Output the (x, y) coordinate of the center of the cell containing the given text.  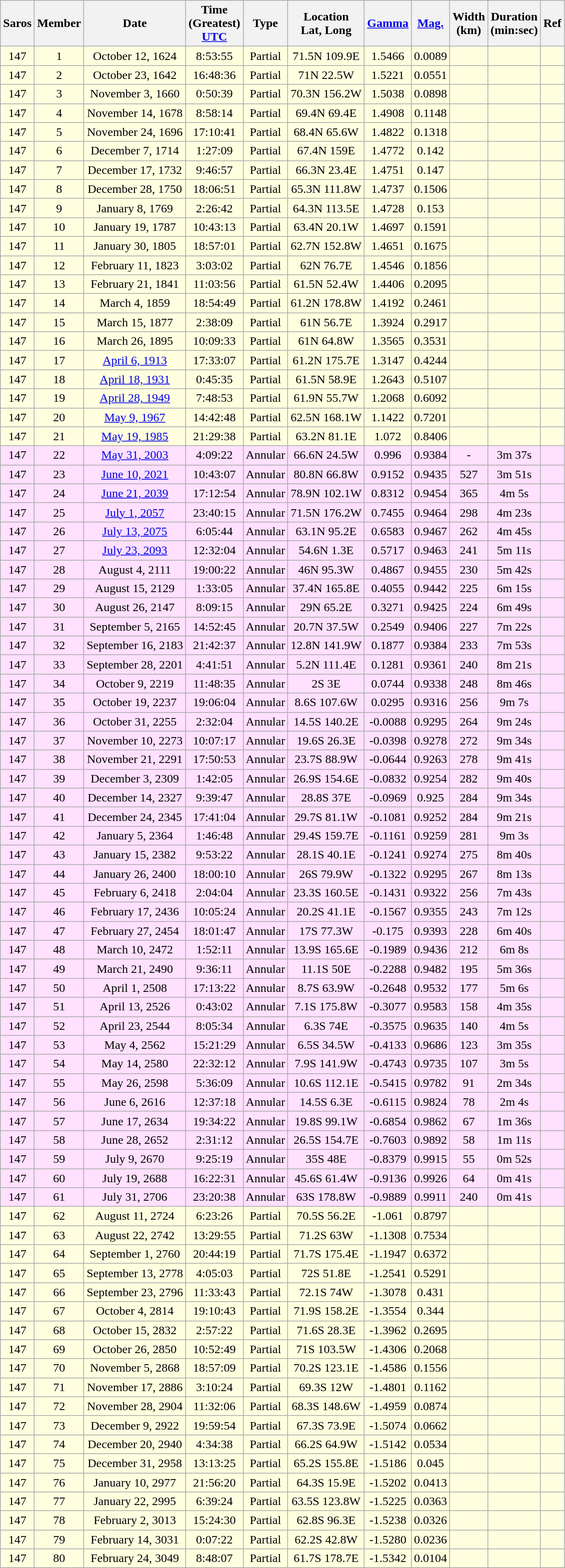
February 14, 3031 (135, 1540)
1.4772 (388, 151)
December 20, 2940 (135, 1444)
243 (469, 912)
6m 15s (514, 589)
September 5, 2165 (135, 627)
8:53:55 (214, 56)
68.3S 148.6W (326, 1406)
248 (469, 684)
275 (469, 854)
1.3924 (388, 322)
-0.175 (388, 931)
May 26, 2598 (135, 1083)
0.7534 (430, 1235)
-1.5225 (388, 1502)
62 (59, 1216)
LocationLat, Long (326, 23)
0:45:35 (214, 379)
-1.5238 (388, 1521)
June 28, 2652 (135, 1140)
0.1877 (388, 646)
11:48:35 (214, 684)
August 26, 2147 (135, 608)
5m 11s (514, 550)
62N 76.7E (326, 265)
0.7455 (388, 512)
Date (135, 23)
April 23, 2544 (135, 1026)
0.8312 (388, 493)
28.1S 40.1E (326, 854)
21:56:20 (214, 1483)
0.0104 (430, 1559)
61N 64.8W (326, 341)
0.0326 (430, 1521)
0.0413 (430, 1483)
December 28, 1750 (135, 189)
0.6372 (430, 1254)
76 (59, 1483)
0.9735 (430, 1064)
7m 53s (514, 646)
17:41:04 (214, 816)
0.9338 (430, 684)
-1.061 (388, 1216)
9m 3s (514, 835)
49 (59, 969)
November 14, 1678 (135, 113)
November 28, 2904 (135, 1406)
1.2068 (388, 398)
0.9824 (430, 1102)
10:52:49 (214, 1349)
4m 45s (514, 531)
23 (59, 474)
December 24, 2345 (135, 816)
14 (59, 303)
2:31:12 (214, 1140)
0.9316 (430, 703)
61.2N 175.7E (326, 360)
0.2549 (388, 627)
-0.1241 (388, 854)
5m 42s (514, 569)
46N 95.3W (326, 569)
0.8797 (430, 1216)
0.9464 (430, 512)
2:57:22 (214, 1330)
July 9, 2670 (135, 1159)
0.4867 (388, 569)
0.9254 (430, 779)
September 28, 2201 (135, 665)
195 (469, 969)
0:07:22 (214, 1540)
7.1S 175.8W (326, 1007)
June 17, 2634 (135, 1121)
September 13, 2778 (135, 1273)
1.5221 (388, 75)
13:29:55 (214, 1235)
1.4651 (388, 246)
11 (59, 246)
-0.1989 (388, 950)
3m 35s (514, 1045)
October 4, 2814 (135, 1311)
19:06:04 (214, 703)
63.2N 81.1E (326, 436)
0.1506 (430, 189)
177 (469, 988)
0.9259 (430, 835)
1m 36s (514, 1121)
61N 56.7E (326, 322)
11.1S 50E (326, 969)
2:04:04 (214, 893)
66.2S 64.9W (326, 1444)
69.3S 12W (326, 1387)
10:05:24 (214, 912)
35S 48E (326, 1159)
0.5717 (388, 550)
62.2S 42.8W (326, 1540)
12:37:18 (214, 1102)
8:58:14 (214, 113)
16:22:31 (214, 1178)
19.8S 99.1W (326, 1121)
4:05:03 (214, 1273)
-1.2541 (388, 1273)
72 (59, 1406)
51 (59, 1007)
September 23, 2796 (135, 1292)
62.8S 96.3E (326, 1521)
9m 41s (514, 760)
November 17, 2886 (135, 1387)
-0.4743 (388, 1064)
6m 40s (514, 931)
February 2, 3013 (135, 1521)
November 10, 2273 (135, 741)
1.4546 (388, 265)
8:09:15 (214, 608)
0.1591 (430, 227)
73 (59, 1425)
-1.3554 (388, 1311)
-0.0644 (388, 760)
61.5N 52.4W (326, 284)
9:36:11 (214, 969)
July 31, 2706 (135, 1197)
14.5S 6.3E (326, 1102)
72S 51.8E (326, 1273)
6m 49s (514, 608)
42 (59, 835)
-0.0832 (388, 779)
1:46:48 (214, 835)
123 (469, 1045)
1.4728 (388, 208)
0.4244 (430, 360)
0.045 (430, 1463)
-1.5202 (388, 1483)
44 (59, 874)
0.0551 (430, 75)
11:33:43 (214, 1292)
0.5107 (430, 379)
35 (59, 703)
0.9393 (430, 931)
22:32:12 (214, 1064)
6m 8s (514, 950)
0.1556 (430, 1368)
-0.1567 (388, 912)
1.4697 (388, 227)
0.142 (430, 151)
70 (59, 1368)
56 (59, 1102)
October 12, 1624 (135, 56)
74 (59, 1444)
18:06:51 (214, 189)
71.5N 176.2W (326, 512)
0.9425 (430, 608)
61.5N 58.9E (326, 379)
1.4192 (388, 303)
Width(km) (469, 23)
0.9532 (430, 988)
-1.3078 (388, 1292)
4m 23s (514, 512)
-0.1431 (388, 893)
29N 65.2E (326, 608)
0.147 (430, 170)
69 (59, 1349)
53 (59, 1045)
31 (59, 627)
1.5466 (388, 56)
0.344 (430, 1311)
10:43:07 (214, 474)
45 (59, 893)
70.2S 123.1E (326, 1368)
71N 22.5W (326, 75)
0.0874 (430, 1406)
1.3565 (388, 341)
-1.5074 (388, 1425)
59 (59, 1159)
365 (469, 493)
June 21, 2039 (135, 493)
-0.9889 (388, 1197)
71.6S 28.3E (326, 1330)
267 (469, 874)
4:41:51 (214, 665)
72.1S 74W (326, 1292)
Mag. (430, 23)
20:44:19 (214, 1254)
71.9S 158.2E (326, 1311)
November 5, 2868 (135, 1368)
30 (59, 608)
0.0662 (430, 1425)
19:10:43 (214, 1311)
3:03:02 (214, 265)
-0.8379 (388, 1159)
April 6, 1913 (135, 360)
-0.3077 (388, 1007)
272 (469, 741)
0.9263 (430, 760)
14.5S 140.2E (326, 722)
0.9635 (430, 1026)
0.1318 (430, 132)
61 (59, 1197)
0.1856 (430, 265)
September 16, 2183 (135, 646)
-0.0088 (388, 722)
December 31, 2958 (135, 1463)
5m 6s (514, 988)
26.5S 154.7E (326, 1140)
8m 40s (514, 854)
7.9S 141.9W (326, 1064)
68 (59, 1330)
7:48:53 (214, 398)
8:48:07 (214, 1559)
37 (59, 741)
70.3N 156.2W (326, 94)
80.8N 66.8W (326, 474)
0.4055 (388, 589)
57 (59, 1121)
69.4N 69.4E (326, 113)
2m 4s (514, 1102)
0.0236 (430, 1540)
9m 21s (514, 816)
9:46:57 (214, 170)
281 (469, 835)
4:34:38 (214, 1444)
0:43:02 (214, 1007)
47 (59, 931)
4:09:22 (214, 455)
32 (59, 646)
-1.5142 (388, 1444)
December 3, 2309 (135, 779)
1.4737 (388, 189)
May 4, 2562 (135, 1045)
July 19, 2688 (135, 1178)
3m 51s (514, 474)
-1.5186 (388, 1463)
July 13, 2075 (135, 531)
March 4, 1859 (135, 303)
23:40:15 (214, 512)
2m 34s (514, 1083)
1.4908 (388, 113)
0.9915 (430, 1159)
May 14, 2580 (135, 1064)
23:20:38 (214, 1197)
9:53:22 (214, 854)
October 15, 2832 (135, 1330)
6:39:24 (214, 1502)
66.6N 24.5W (326, 455)
34 (59, 684)
0.9442 (430, 589)
65 (59, 1273)
0.9355 (430, 912)
0.9152 (388, 474)
28.8S 37E (326, 797)
63.5S 123.8W (326, 1502)
26S 79.9W (326, 874)
11:03:56 (214, 284)
26.9S 154.6E (326, 779)
-0.0969 (388, 797)
0.9467 (430, 531)
January 19, 1787 (135, 227)
23.7S 88.9W (326, 760)
8.6S 107.6W (326, 703)
-1.5342 (388, 1559)
61.2N 178.8W (326, 303)
February 27, 2454 (135, 931)
7 (59, 170)
February 11, 1823 (135, 265)
3:10:24 (214, 1387)
5:36:09 (214, 1083)
0.1281 (388, 665)
-0.1322 (388, 874)
1.3147 (388, 360)
September 1, 2760 (135, 1254)
12.8N 141.9W (326, 646)
241 (469, 550)
9:39:47 (214, 797)
February 6, 2418 (135, 893)
0.9406 (430, 627)
3 (59, 94)
0.7201 (430, 417)
0.9463 (430, 550)
26 (59, 531)
0.9455 (430, 569)
-0.5415 (388, 1083)
January 8, 1769 (135, 208)
19:59:54 (214, 1425)
38 (59, 760)
17:33:07 (214, 360)
7m 43s (514, 893)
0.9583 (430, 1007)
29.4S 159.7E (326, 835)
262 (469, 531)
65.3N 111.8W (326, 189)
48 (59, 950)
0.3531 (430, 341)
1:52:11 (214, 950)
225 (469, 589)
20.7N 37.5W (326, 627)
0.996 (388, 455)
15:24:30 (214, 1521)
6:23:26 (214, 1216)
65.2S 155.8E (326, 1463)
71.5N 109.9E (326, 56)
August 22, 2742 (135, 1235)
March 15, 1877 (135, 322)
40 (59, 797)
64.3N 113.5E (326, 208)
-0.6115 (388, 1102)
52 (59, 1026)
61.7S 178.7E (326, 1559)
0.2095 (430, 284)
29 (59, 589)
January 30, 1805 (135, 246)
0.3271 (388, 608)
0.9911 (430, 1197)
0.9686 (430, 1045)
October 26, 2850 (135, 1349)
0.9482 (430, 969)
282 (469, 779)
5.2N 111.4E (326, 665)
0.0363 (430, 1502)
66 (59, 1292)
264 (469, 722)
16 (59, 341)
0.2695 (430, 1330)
17S 77.3W (326, 931)
October 31, 2255 (135, 722)
November 21, 2291 (135, 760)
80 (59, 1559)
Member (59, 23)
1.5038 (388, 94)
March 26, 1895 (135, 341)
8.7S 63.9W (326, 988)
August 15, 2129 (135, 589)
67.3S 73.9E (326, 1425)
12 (59, 265)
71.7S 175.4E (326, 1254)
71 (59, 1387)
91 (469, 1083)
27 (59, 550)
December 9, 2922 (135, 1425)
212 (469, 950)
July 23, 2093 (135, 550)
278 (469, 760)
68.4N 65.6W (326, 132)
63S 178.8W (326, 1197)
0.1675 (430, 246)
-0.0398 (388, 741)
21 (59, 436)
16:48:36 (214, 75)
April 13, 2526 (135, 1007)
February 17, 2436 (135, 912)
64.3S 15.9E (326, 1483)
8m 46s (514, 684)
66.3N 23.4E (326, 170)
June 10, 2021 (135, 474)
18 (59, 379)
63.1N 95.2E (326, 531)
158 (469, 1007)
0.1162 (430, 1387)
78.9N 102.1W (326, 493)
41 (59, 816)
3m 37s (514, 455)
6.5S 34.5W (326, 1045)
0.9435 (430, 474)
23.3S 160.5E (326, 893)
2:38:09 (214, 322)
13.9S 165.6E (326, 950)
November 24, 1696 (135, 132)
298 (469, 512)
-1.4306 (388, 1349)
10:07:17 (214, 741)
August 4, 2111 (135, 569)
-1.4801 (388, 1387)
May 31, 2003 (135, 455)
1.4751 (388, 170)
0.2461 (430, 303)
0.0898 (430, 94)
8:05:34 (214, 1026)
0.0534 (430, 1444)
January 5, 2364 (135, 835)
62.7N 152.8W (326, 246)
December 7, 1714 (135, 151)
Type (265, 23)
Duration(min:sec) (514, 23)
0.8406 (430, 436)
-0.1081 (388, 816)
224 (469, 608)
March 10, 2472 (135, 950)
Gamma (388, 23)
2S 3E (326, 684)
33 (59, 665)
227 (469, 627)
18:57:01 (214, 246)
1.4822 (388, 132)
1:33:05 (214, 589)
70.5S 56.2E (326, 1216)
60 (59, 1178)
140 (469, 1026)
1 (59, 56)
-0.2288 (388, 969)
228 (469, 931)
0.2068 (430, 1349)
71.2S 63W (326, 1235)
0.9274 (430, 854)
11:32:06 (214, 1406)
Saros (17, 23)
July 1, 2057 (135, 512)
2:32:04 (214, 722)
- (469, 455)
8m 21s (514, 665)
9m 24s (514, 722)
0.9322 (430, 893)
77 (59, 1502)
12:32:04 (214, 550)
-0.1161 (388, 835)
19:00:22 (214, 569)
19:34:22 (214, 1121)
1.1422 (388, 417)
8 (59, 189)
17:13:22 (214, 988)
18:01:47 (214, 931)
December 14, 2327 (135, 797)
62.5N 168.1W (326, 417)
61.9N 55.7W (326, 398)
0.431 (430, 1292)
2:26:42 (214, 208)
5 (59, 132)
71S 103.5W (326, 1349)
46 (59, 912)
19 (59, 398)
0.0089 (430, 56)
Time(Greatest)UTC (214, 23)
17:12:54 (214, 493)
0.9892 (430, 1140)
14:42:48 (214, 417)
May 9, 1967 (135, 417)
13:13:25 (214, 1463)
-1.1308 (388, 1235)
1.2643 (388, 379)
February 21, 1841 (135, 284)
75 (59, 1463)
0.9278 (430, 741)
54 (59, 1064)
-1.3962 (388, 1330)
1.072 (388, 436)
4m 35s (514, 1007)
0.9252 (430, 816)
0.153 (430, 208)
0.9361 (430, 665)
April 28, 1949 (135, 398)
10.6S 112.1E (326, 1083)
17:10:41 (214, 132)
0.9782 (430, 1083)
10 (59, 227)
-0.6854 (388, 1121)
13 (59, 284)
9:25:19 (214, 1159)
43 (59, 854)
-0.2648 (388, 988)
20 (59, 417)
527 (469, 474)
0.0295 (388, 703)
230 (469, 569)
15:21:29 (214, 1045)
22 (59, 455)
-1.4959 (388, 1406)
January 15, 2382 (135, 854)
6:05:44 (214, 531)
December 17, 1732 (135, 170)
February 24, 3049 (135, 1559)
9m 7s (514, 703)
7m 12s (514, 912)
April 1, 2508 (135, 988)
1.4406 (388, 284)
1:42:05 (214, 779)
0.2917 (430, 322)
45.6S 61.4W (326, 1178)
4 (59, 113)
0.1148 (430, 113)
October 19, 2237 (135, 703)
21:29:38 (214, 436)
17:50:53 (214, 760)
Ref (552, 23)
10:43:13 (214, 227)
63.4N 20.1W (326, 227)
March 21, 2490 (135, 969)
0.6583 (388, 531)
5m 36s (514, 969)
-1.5280 (388, 1540)
50 (59, 988)
8m 13s (514, 874)
36 (59, 722)
17 (59, 360)
-0.4133 (388, 1045)
6.3S 74E (326, 1026)
June 6, 2616 (135, 1102)
-0.3575 (388, 1026)
107 (469, 1064)
October 9, 2219 (135, 684)
0.9926 (430, 1178)
1m 11s (514, 1140)
10:09:33 (214, 341)
29.7S 81.1W (326, 816)
63 (59, 1235)
0.9862 (430, 1121)
0.0744 (388, 684)
0.9454 (430, 493)
54.6N 1.3E (326, 550)
0.6092 (430, 398)
18:00:10 (214, 874)
0.925 (430, 797)
19.6S 26.3E (326, 741)
0.5291 (430, 1273)
January 22, 2995 (135, 1502)
April 18, 1931 (135, 379)
79 (59, 1540)
November 3, 1660 (135, 94)
15 (59, 322)
January 10, 2977 (135, 1483)
0m 52s (514, 1159)
9m 40s (514, 779)
14:52:45 (214, 627)
-1.1947 (388, 1254)
May 19, 1985 (135, 436)
18:54:49 (214, 303)
67.4N 159E (326, 151)
October 23, 1642 (135, 75)
18:57:09 (214, 1368)
-0.7603 (388, 1140)
0.9436 (430, 950)
28 (59, 569)
25 (59, 512)
24 (59, 493)
37.4N 165.8E (326, 589)
39 (59, 779)
-0.9136 (388, 1178)
9 (59, 208)
2 (59, 75)
0:50:39 (214, 94)
6 (59, 151)
1:27:09 (214, 151)
7m 22s (514, 627)
August 11, 2724 (135, 1216)
3m 5s (514, 1064)
-1.4586 (388, 1368)
233 (469, 646)
20.2S 41.1E (326, 912)
21:42:37 (214, 646)
January 26, 2400 (135, 874)
